Capture the cell that displays the provided text and extract its (X, Y) central coordinate. 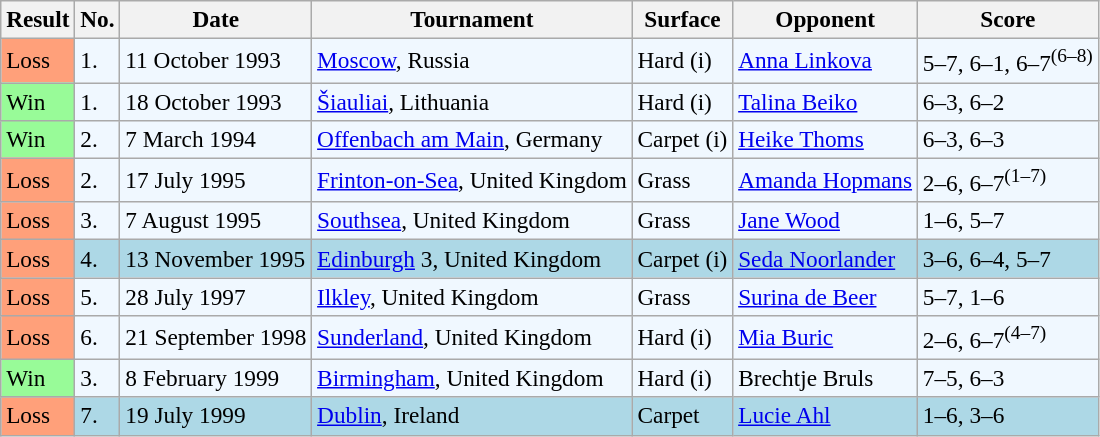
Surface (682, 19)
Brechtje Bruls (826, 378)
5–7, 6–1, 6–7(6–8) (1008, 60)
1–6, 3–6 (1008, 416)
7 August 1995 (216, 221)
Date (216, 19)
2–6, 6–7(4–7) (1008, 337)
19 July 1999 (216, 416)
6–3, 6–2 (1008, 101)
Jane Wood (826, 221)
No. (98, 19)
Edinburgh 3, United Kingdom (472, 258)
21 September 1998 (216, 337)
7–5, 6–3 (1008, 378)
3–6, 6–4, 5–7 (1008, 258)
Seda Noorlander (826, 258)
6–3, 6–3 (1008, 139)
7. (98, 416)
Talina Beiko (826, 101)
1–6, 5–7 (1008, 221)
Opponent (826, 19)
2–6, 6–7(1–7) (1008, 180)
Offenbach am Main, Germany (472, 139)
11 October 1993 (216, 60)
28 July 1997 (216, 296)
4. (98, 258)
Dublin, Ireland (472, 416)
Carpet (682, 416)
Šiauliai, Lithuania (472, 101)
Frinton-on-Sea, United Kingdom (472, 180)
18 October 1993 (216, 101)
5–7, 1–6 (1008, 296)
Tournament (472, 19)
Lucie Ahl (826, 416)
6. (98, 337)
7 March 1994 (216, 139)
8 February 1999 (216, 378)
Anna Linkova (826, 60)
5. (98, 296)
Ilkley, United Kingdom (472, 296)
Heike Thoms (826, 139)
Southsea, United Kingdom (472, 221)
17 July 1995 (216, 180)
13 November 1995 (216, 258)
Result (38, 19)
Surina de Beer (826, 296)
Birmingham, United Kingdom (472, 378)
Sunderland, United Kingdom (472, 337)
Amanda Hopmans (826, 180)
Mia Buric (826, 337)
Score (1008, 19)
Moscow, Russia (472, 60)
